Provide the (x, y) coordinate of the cell's center where the given text is located.  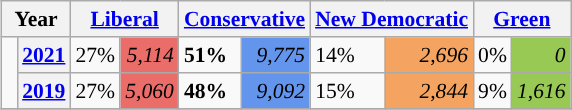
0% (492, 55)
Liberal (124, 19)
0 (542, 55)
14% (348, 55)
2021 (44, 55)
5,060 (150, 91)
Conservative (244, 19)
2,844 (429, 91)
Year (36, 19)
Green (522, 19)
9% (492, 91)
9,092 (276, 91)
1,616 (542, 91)
2019 (44, 91)
15% (348, 91)
2,696 (429, 55)
New Democratic (392, 19)
9,775 (276, 55)
48% (210, 91)
5,114 (150, 55)
51% (210, 55)
